Detect which cell encompasses the target text, then output its [X, Y] center coordinate. 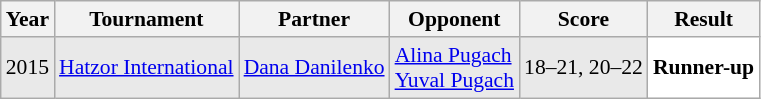
Tournament [146, 19]
Alina Pugach Yuval Pugach [454, 68]
Runner-up [704, 68]
18–21, 20–22 [584, 68]
Partner [314, 19]
Year [28, 19]
Result [704, 19]
2015 [28, 68]
Opponent [454, 19]
Score [584, 19]
Hatzor International [146, 68]
Dana Danilenko [314, 68]
